Scan for the cell matching the given text and deliver its [x, y] coordinate at center. 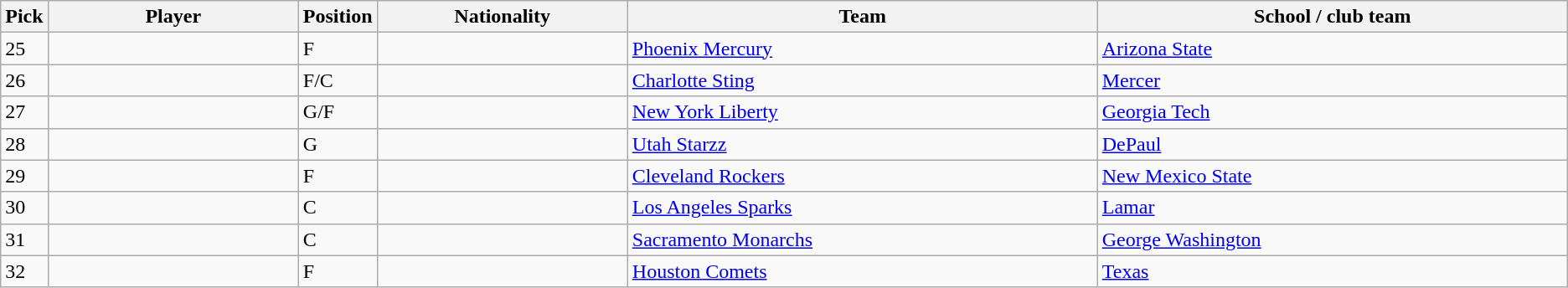
G/F [338, 112]
25 [24, 49]
Houston Comets [863, 271]
Sacramento Monarchs [863, 239]
Phoenix Mercury [863, 49]
Lamar [1332, 208]
Mercer [1332, 80]
School / club team [1332, 17]
Nationality [503, 17]
New Mexico State [1332, 176]
F/C [338, 80]
Texas [1332, 271]
Cleveland Rockers [863, 176]
New York Liberty [863, 112]
Position [338, 17]
George Washington [1332, 239]
30 [24, 208]
26 [24, 80]
Utah Starzz [863, 144]
Arizona State [1332, 49]
Player [173, 17]
G [338, 144]
DePaul [1332, 144]
Los Angeles Sparks [863, 208]
28 [24, 144]
31 [24, 239]
Pick [24, 17]
Charlotte Sting [863, 80]
29 [24, 176]
32 [24, 271]
Georgia Tech [1332, 112]
27 [24, 112]
Team [863, 17]
